Output the [X, Y] coordinate of the center of the cell containing the given text.  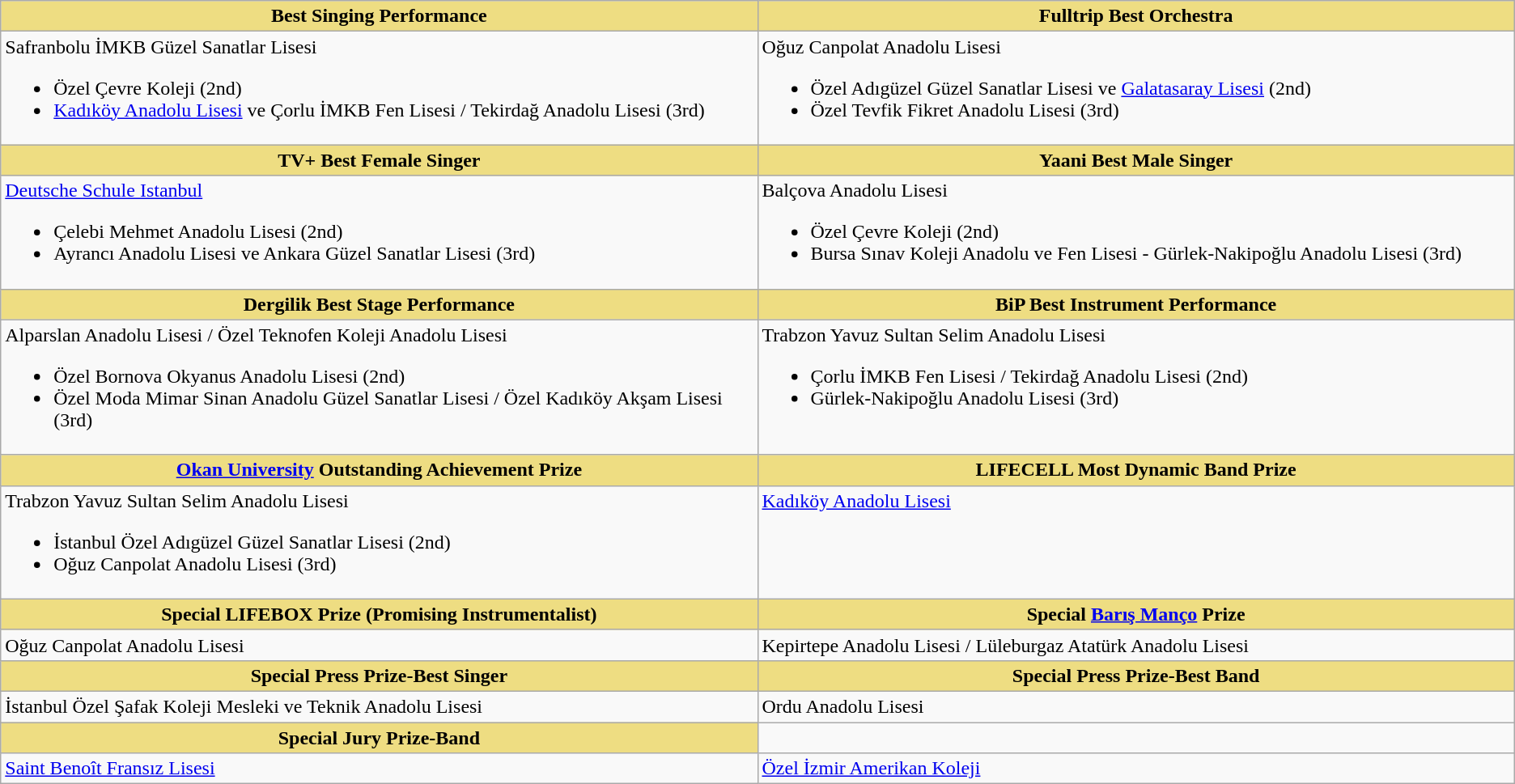
Dergilik Best Stage Performance [379, 304]
TV+ Best Female Singer [379, 160]
Saint Benoît Fransız Lisesi [379, 769]
Special Jury Prize-Band [379, 737]
Özel İzmir Amerikan Koleji [1136, 769]
Yaani Best Male Singer [1136, 160]
Special Barış Manço Prize [1136, 614]
Fulltrip Best Orchestra [1136, 16]
BiP Best Instrument Performance [1136, 304]
Special Press Prize-Best Band [1136, 676]
Trabzon Yavuz Sultan Selim Anadolu LisesiÇorlu İMKB Fen Lisesi / Tekirdağ Anadolu Lisesi (2nd)Gürlek-Nakipoğlu Anadolu Lisesi (3rd) [1136, 387]
Balçova Anadolu LisesiÖzel Çevre Koleji (2nd)Bursa Sınav Koleji Anadolu ve Fen Lisesi - Gürlek-Nakipoğlu Anadolu Lisesi (3rd) [1136, 232]
Oğuz Canpolat Anadolu LisesiÖzel Adıgüzel Güzel Sanatlar Lisesi ve Galatasaray Lisesi (2nd)Özel Tevfik Fikret Anadolu Lisesi (3rd) [1136, 88]
Safranbolu İMKB Güzel Sanatlar LisesiÖzel Çevre Koleji (2nd)Kadıköy Anadolu Lisesi ve Çorlu İMKB Fen Lisesi / Tekirdağ Anadolu Lisesi (3rd) [379, 88]
İstanbul Özel Şafak Koleji Mesleki ve Teknik Anadolu Lisesi [379, 706]
Best Singing Performance [379, 16]
Trabzon Yavuz Sultan Selim Anadolu Lisesiİstanbul Özel Adıgüzel Güzel Sanatlar Lisesi (2nd)Oğuz Canpolat Anadolu Lisesi (3rd) [379, 542]
Deutsche Schule IstanbulÇelebi Mehmet Anadolu Lisesi (2nd)Ayrancı Anadolu Lisesi ve Ankara Güzel Sanatlar Lisesi (3rd) [379, 232]
Ordu Anadolu Lisesi [1136, 706]
Special Press Prize-Best Singer [379, 676]
Kepirtepe Anadolu Lisesi / Lüleburgaz Atatürk Anadolu Lisesi [1136, 645]
Special LIFEBOX Prize (Promising Instrumentalist) [379, 614]
Oğuz Canpolat Anadolu Lisesi [379, 645]
LIFECELL Most Dynamic Band Prize [1136, 470]
Kadıköy Anadolu Lisesi [1136, 542]
Okan University Outstanding Achievement Prize [379, 470]
